Provide the [X, Y] coordinate of the cell's center where the given text is located.  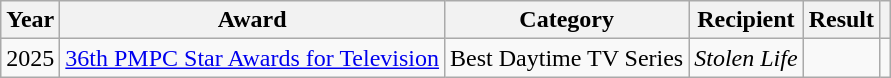
2025 [30, 58]
Stolen Life [746, 58]
Award [252, 20]
Result [841, 20]
Year [30, 20]
Category [567, 20]
36th PMPC Star Awards for Television [252, 58]
Recipient [746, 20]
Best Daytime TV Series [567, 58]
